Extract the (x, y) coordinate from the center of the cell holding the provided text.  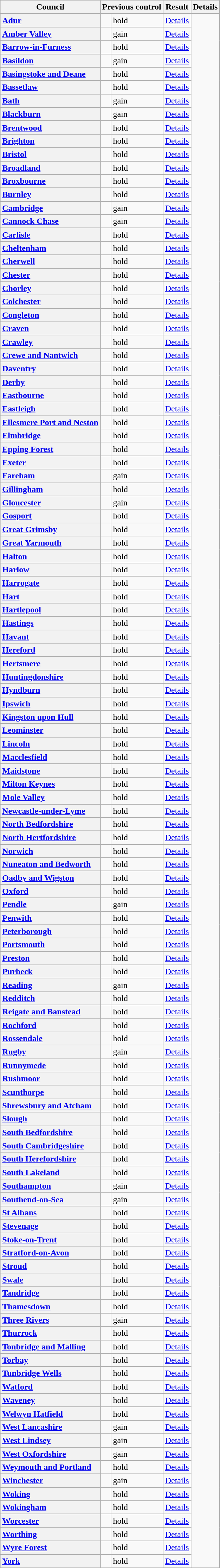
Reading (51, 985)
Runnymede (51, 1065)
Huntingdonshire (51, 677)
Cambridge (51, 208)
Purbeck (51, 971)
Eastbourne (51, 396)
Welwyn Hatfield (51, 1413)
Peterborough (51, 931)
Worthing (51, 1534)
Result (177, 7)
Crewe and Nantwich (51, 355)
Burnley (51, 195)
Chorley (51, 288)
Ipswich (51, 704)
Wyre Forest (51, 1548)
North Hertfordshire (51, 838)
Eastleigh (51, 409)
Cherwell (51, 262)
Scunthorpe (51, 1092)
Oadby and Wigston (51, 878)
South Bedfordshire (51, 1132)
Brentwood (51, 127)
Leominster (51, 730)
Hartlepool (51, 610)
Carlisle (51, 235)
Hyndburn (51, 690)
Stratford-on-Avon (51, 1253)
Waveney (51, 1400)
Basingstoke and Deane (51, 74)
Stoke-on-Trent (51, 1239)
Brighton (51, 141)
Penwith (51, 918)
Basildon (51, 61)
Worcester (51, 1521)
Rochford (51, 1025)
Ellesmere Port and Neston (51, 422)
Weymouth and Portland (51, 1467)
Amber Valley (51, 34)
Council (51, 7)
Southampton (51, 1186)
Craven (51, 328)
Havant (51, 637)
Preston (51, 958)
Harrogate (51, 583)
South Cambridgeshire (51, 1146)
Stroud (51, 1266)
Milton Keynes (51, 784)
Cannock Chase (51, 221)
Wokingham (51, 1507)
Rossendale (51, 1039)
Tunbridge Wells (51, 1373)
Nuneaton and Bedworth (51, 864)
South Lakeland (51, 1172)
Broxbourne (51, 181)
Slough (51, 1119)
Hertsmere (51, 663)
Congleton (51, 315)
Oxford (51, 891)
West Lancashire (51, 1427)
Hastings (51, 623)
Hart (51, 597)
York (51, 1561)
Portsmouth (51, 945)
Cheltenham (51, 248)
Great Yarmouth (51, 543)
Swale (51, 1280)
Rugby (51, 1052)
Halton (51, 556)
South Herefordshire (51, 1159)
Tonbridge and Malling (51, 1347)
Great Grimsby (51, 529)
Daventry (51, 369)
Broadland (51, 168)
Exeter (51, 462)
Thamesdown (51, 1306)
Gosport (51, 516)
Colchester (51, 302)
West Oxfordshire (51, 1454)
Lincoln (51, 744)
St Albans (51, 1213)
Epping Forest (51, 449)
Woking (51, 1494)
Newcastle-under-Lyme (51, 811)
Chester (51, 275)
Barrow-in-Furness (51, 47)
Elmbridge (51, 436)
Three Rivers (51, 1320)
Norwich (51, 851)
Blackburn (51, 114)
Hereford (51, 650)
Pendle (51, 905)
Rushmoor (51, 1079)
Harlow (51, 569)
Southend-on-Sea (51, 1199)
Shrewsbury and Atcham (51, 1106)
Gillingham (51, 489)
Watford (51, 1387)
Mole Valley (51, 797)
Redditch (51, 998)
Fareham (51, 476)
Kingston upon Hull (51, 717)
West Lindsey (51, 1440)
Crawley (51, 342)
Reigate and Banstead (51, 1012)
Torbay (51, 1360)
Derby (51, 382)
Macclesfield (51, 757)
North Bedfordshire (51, 824)
Tandridge (51, 1293)
Adur (51, 20)
Stevenage (51, 1226)
Maidstone (51, 770)
Bristol (51, 154)
Gloucester (51, 503)
Bath (51, 101)
Winchester (51, 1481)
Previous control (131, 7)
Thurrock (51, 1333)
Bassetlaw (51, 87)
